Determine the [x, y] coordinate at the center of the cell enclosing the given text.  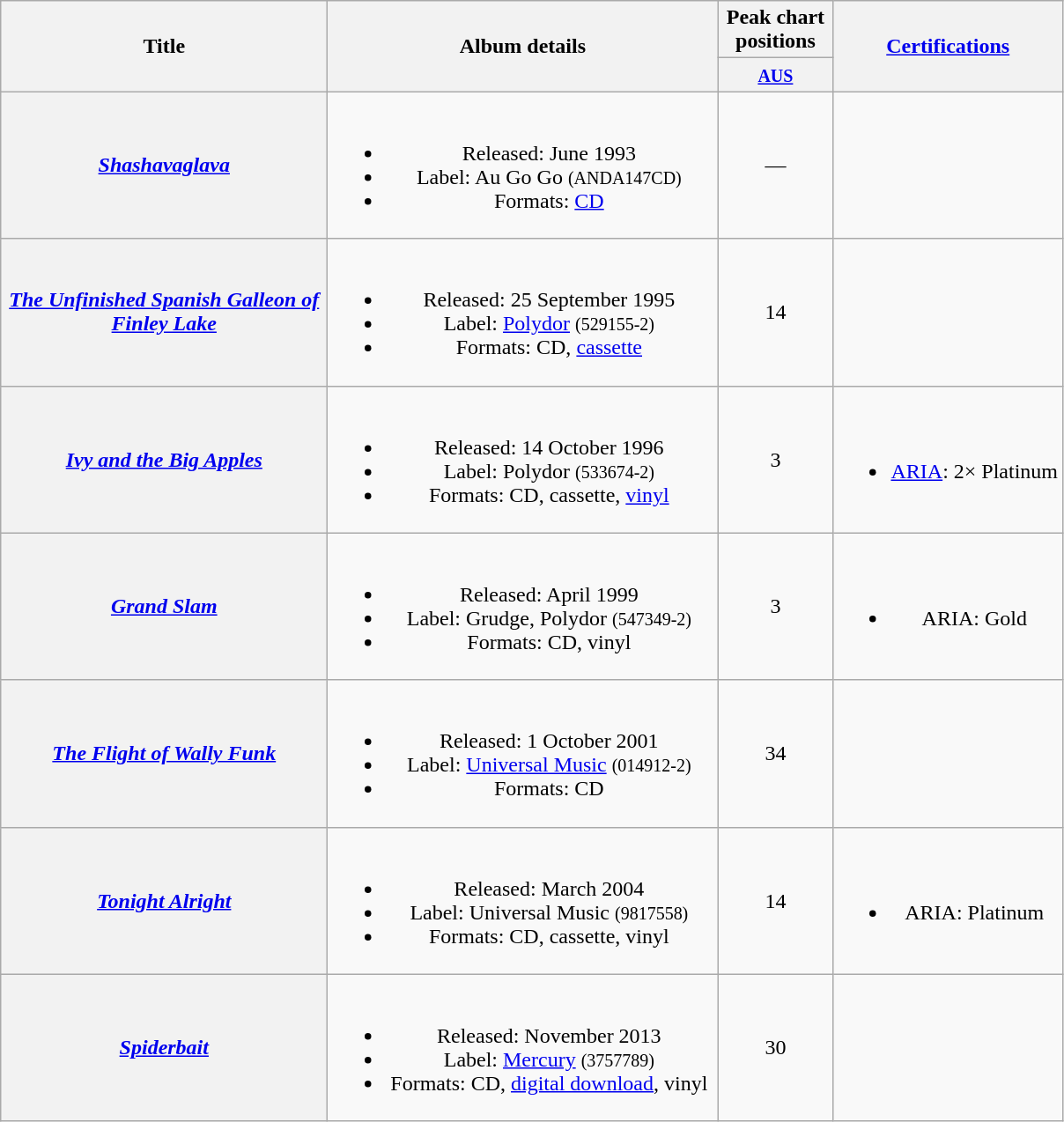
Released: 1 October 2001Label: Universal Music (014912-2)Formats: CD [523, 754]
Released: June 1993Label: Au Go Go (ANDA147CD)Formats: CD [523, 166]
Certifications [948, 46]
Released: April 1999Label: Grudge, Polydor (547349-2)Formats: CD, vinyl [523, 606]
Album details [523, 46]
30 [775, 1048]
34 [775, 754]
Shashavaglava [164, 166]
ARIA: Platinum [948, 900]
The Unfinished Spanish Galleon of Finley Lake [164, 312]
Tonight Alright [164, 900]
Grand Slam [164, 606]
Released: March 2004Label: Universal Music (9817558)Formats: CD, cassette, vinyl [523, 900]
— [775, 166]
Title [164, 46]
Released: November 2013Label: Mercury (3757789)Formats: CD, digital download, vinyl [523, 1048]
Spiderbait [164, 1048]
ARIA: Gold [948, 606]
Peak chartpositions [775, 30]
The Flight of Wally Funk [164, 754]
Released: 14 October 1996Label: Polydor (533674-2)Formats: CD, cassette, vinyl [523, 460]
ARIA: 2× Platinum [948, 460]
AUS [775, 75]
Released: 25 September 1995Label: Polydor (529155-2)Formats: CD, cassette [523, 312]
Ivy and the Big Apples [164, 460]
